Provide the (x, y) coordinate of the cell's center where the given text is located.  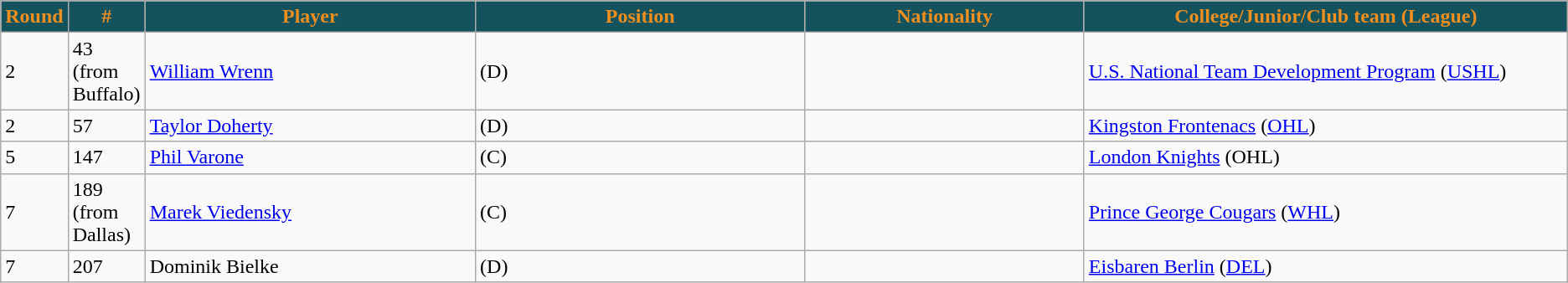
Kingston Frontenacs (OHL) (1325, 126)
Eisbaren Berlin (DEL) (1325, 266)
Marek Viedensky (310, 212)
College/Junior/Club team (League) (1325, 17)
# (106, 17)
Nationality (945, 17)
London Knights (OHL) (1325, 157)
57 (106, 126)
Player (310, 17)
Round (34, 17)
U.S. National Team Development Program (USHL) (1325, 71)
Taylor Doherty (310, 126)
207 (106, 266)
Prince George Cougars (WHL) (1325, 212)
Phil Varone (310, 157)
147 (106, 157)
Dominik Bielke (310, 266)
William Wrenn (310, 71)
5 (34, 157)
Position (640, 17)
189 (from Dallas) (106, 212)
43 (from Buffalo) (106, 71)
